Find where the given text appears and provide that cell's center as (X, Y) coordinate. 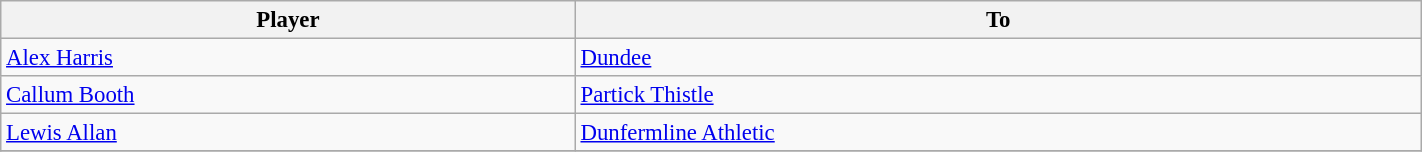
To (998, 20)
Dundee (998, 58)
Partick Thistle (998, 95)
Player (288, 20)
Lewis Allan (288, 133)
Callum Booth (288, 95)
Alex Harris (288, 58)
Dunfermline Athletic (998, 133)
